Determine the (x, y) coordinate at the center of the cell enclosing the given text.  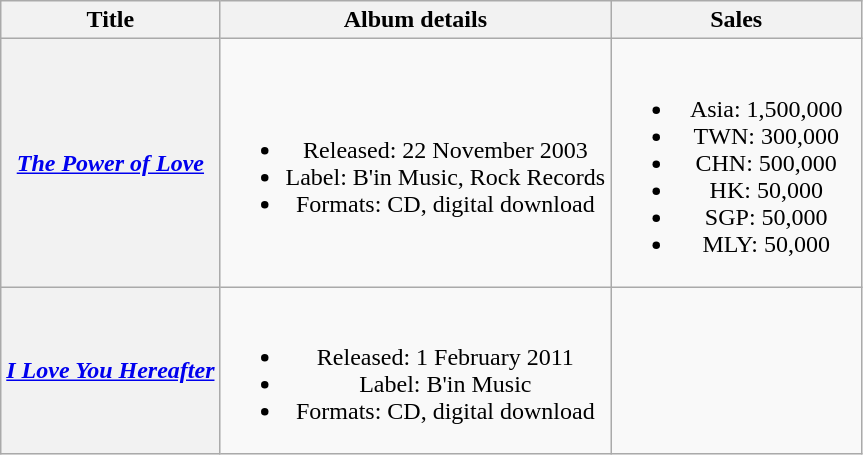
Released: 1 February 2011Label: B'in MusicFormats: CD, digital download (416, 370)
Released: 22 November 2003Label: B'in Music, Rock RecordsFormats: CD, digital download (416, 163)
Title (110, 20)
Asia: 1,500,000TWN: 300,000CHN: 500,000HK: 50,000SGP: 50,000MLY: 50,000 (736, 163)
Album details (416, 20)
I Love You Hereafter (110, 370)
The Power of Love (110, 163)
Sales (736, 20)
